Locate the cell with the specified text and output its (X, Y) center coordinate. 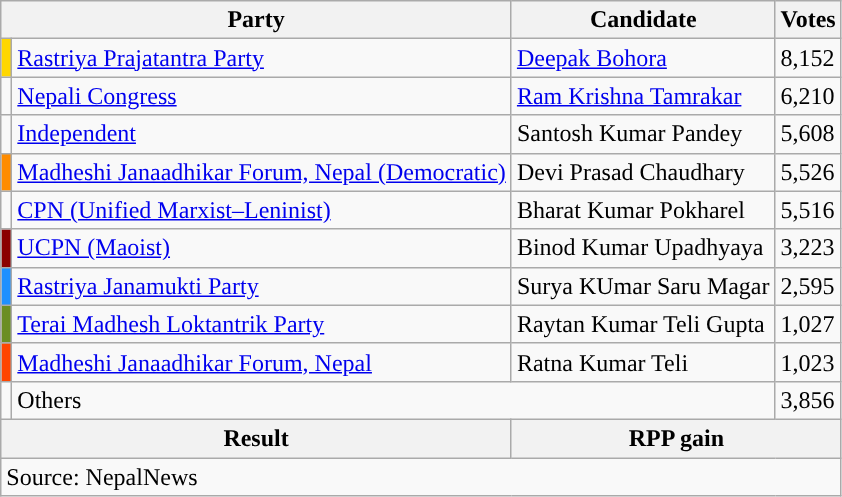
Others (394, 400)
Party (256, 20)
5,608 (808, 134)
Nepali Congress (262, 96)
Result (256, 438)
Madheshi Janaadhikar Forum, Nepal (Democratic) (262, 172)
2,595 (808, 286)
Santosh Kumar Pandey (643, 134)
6,210 (808, 96)
Candidate (643, 20)
3,856 (808, 400)
Bharat Kumar Pokharel (643, 210)
5,516 (808, 210)
Binod Kumar Upadhyaya (643, 248)
5,526 (808, 172)
1,027 (808, 324)
UCPN (Maoist) (262, 248)
Rastriya Prajatantra Party (262, 58)
3,223 (808, 248)
Votes (808, 20)
1,023 (808, 362)
Rastriya Janamukti Party (262, 286)
Ratna Kumar Teli (643, 362)
Deepak Bohora (643, 58)
Raytan Kumar Teli Gupta (643, 324)
Terai Madhesh Loktantrik Party (262, 324)
Surya KUmar Saru Magar (643, 286)
CPN (Unified Marxist–Leninist) (262, 210)
Ram Krishna Tamrakar (643, 96)
RPP gain (676, 438)
8,152 (808, 58)
Madheshi Janaadhikar Forum, Nepal (262, 362)
Devi Prasad Chaudhary (643, 172)
Source: NepalNews (421, 477)
Independent (262, 134)
